Return the (X, Y) coordinate for the center point of the cell that contains the specified text.  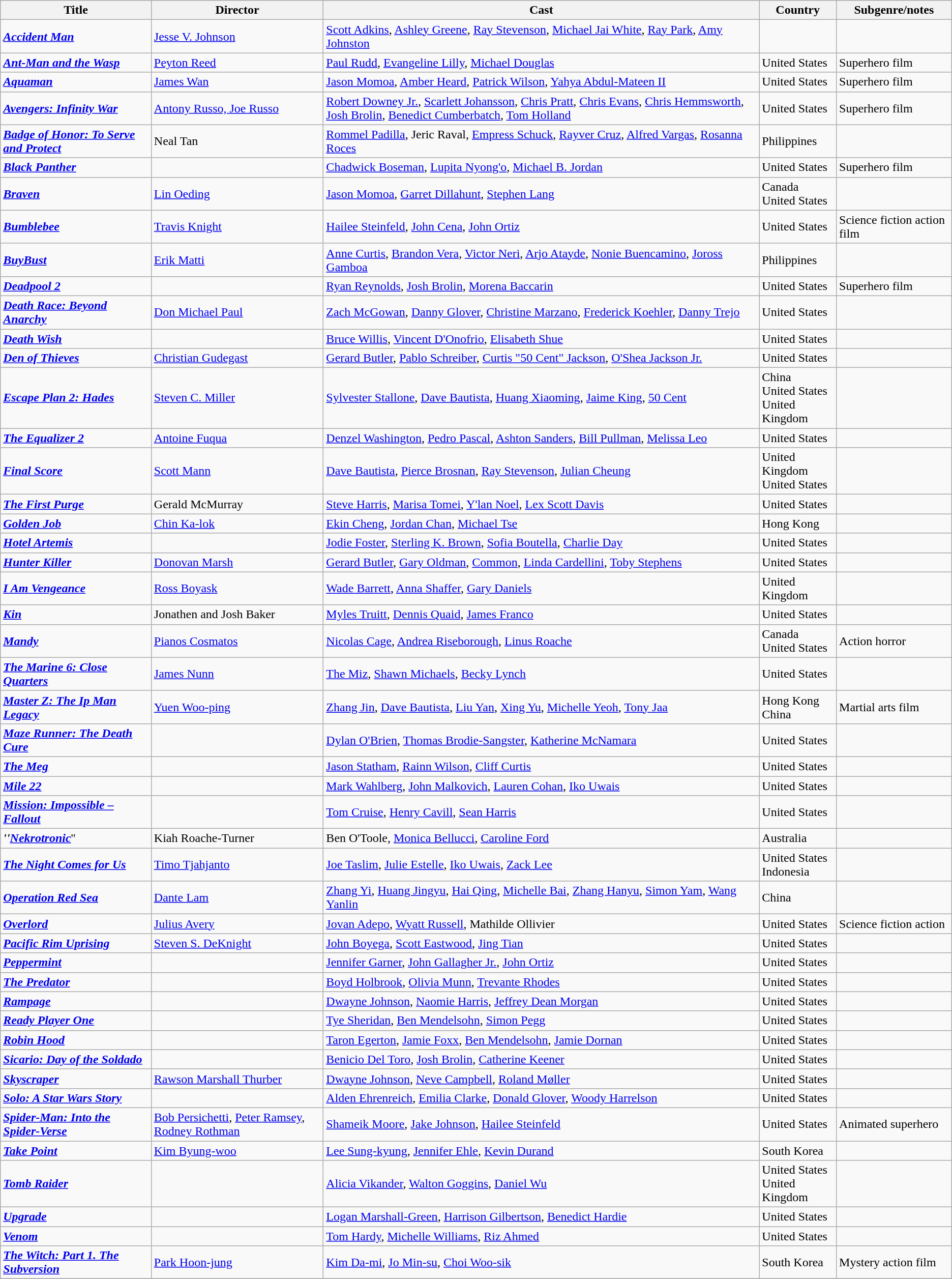
Dave Bautista, Pierce Brosnan, Ray Stevenson, Julian Cheung (541, 471)
United KingdomUnited States (798, 471)
Rampage (76, 1001)
Gerald McMurray (237, 504)
Bumblebee (76, 227)
Peppermint (76, 963)
Tomb Raider (76, 1184)
Shameik Moore, Jake Johnson, Hailee Steinfeld (541, 1124)
Alden Ehrenreich, Emilia Clarke, Donald Glover, Woody Harrelson (541, 1098)
Overlord (76, 924)
Pacific Rim Uprising (76, 943)
Rawson Marshall Thurber (237, 1079)
Sicario: Day of the Soldado (76, 1059)
Dwayne Johnson, Naomie Harris, Jeffrey Dean Morgan (541, 1001)
Operation Red Sea (76, 897)
Sylvester Stallone, Dave Bautista, Huang Xiaoming, Jaime King, 50 Cent (541, 398)
Logan Marshall-Green, Harrison Gilbertson, Benedict Hardie (541, 1217)
Martial arts film (894, 707)
Pianos Cosmatos (237, 641)
Golden Job (76, 524)
Animated superhero (894, 1124)
The Miz, Shawn Michaels, Becky Lynch (541, 674)
Wade Barrett, Anna Shaffer, Gary Daniels (541, 588)
The Predator (76, 982)
Chadwick Boseman, Lupita Nyong'o, Michael B. Jordan (541, 167)
Timo Tjahjanto (237, 865)
Jovan Adepo, Wyatt Russell, Mathilde Ollivier (541, 924)
Boyd Holbrook, Olivia Munn, Trevante Rhodes (541, 982)
Steven S. DeKnight (237, 943)
Venom (76, 1236)
Christian Gudegast (237, 358)
The Night Comes for Us (76, 865)
Hailee Steinfeld, John Cena, John Ortiz (541, 227)
Lee Sung-kyung, Jennifer Ehle, Kevin Durand (541, 1150)
Hong Kong (798, 524)
Ryan Reynolds, Josh Brolin, Morena Baccarin (541, 286)
Tom Cruise, Henry Cavill, Sean Harris (541, 812)
China (798, 897)
Joe Taslim, Julie Estelle, Iko Uwais, Zack Lee (541, 865)
Tom Hardy, Michelle Williams, Riz Ahmed (541, 1236)
The Witch: Part 1. The Subversion (76, 1263)
Antony Russo, Joe Russo (237, 108)
Benicio Del Toro, Josh Brolin, Catherine Keener (541, 1059)
Final Score (76, 471)
Jennifer Garner, John Gallagher Jr., John Ortiz (541, 963)
Solo: A Star Wars Story (76, 1098)
Gerard Butler, Gary Oldman, Common, Linda Cardellini, Toby Stephens (541, 562)
Spider-Man: Into the Spider-Verse (76, 1124)
Zhang Jin, Dave Bautista, Liu Yan, Xing Yu, Michelle Yeoh, Tony Jaa (541, 707)
Paul Rudd, Evangeline Lilly, Michael Douglas (541, 63)
James Wan (237, 82)
Jodie Foster, Sterling K. Brown, Sofia Boutella, Charlie Day (541, 543)
Ant-Man and the Wasp (76, 63)
Australia (798, 838)
Ekin Cheng, Jordan Chan, Michael Tse (541, 524)
Steve Harris, Marisa Tomei, Y'lan Noel, Lex Scott Davis (541, 504)
Antoine Fuqua (237, 438)
Action horror (894, 641)
Subgenre/notes (894, 10)
Alicia Vikander, Walton Goggins, Daniel Wu (541, 1184)
The First Purge (76, 504)
Maze Runner: The Death Cure (76, 740)
Neal Tan (237, 141)
Travis Knight (237, 227)
Robert Downey Jr., Scarlett Johansson, Chris Pratt, Chris Evans, Chris Hemmsworth, Josh Brolin, Benedict Cumberbatch, Tom Holland (541, 108)
Kin (76, 615)
Deadpool 2 (76, 286)
Hunter Killer (76, 562)
Upgrade (76, 1217)
Jesse V. Johnson (237, 37)
Jason Statham, Rainn Wilson, Cliff Curtis (541, 766)
Accident Man (76, 37)
Mark Wahlberg, John Malkovich, Lauren Cohan, Iko Uwais (541, 786)
Hotel Artemis (76, 543)
The Marine 6: Close Quarters (76, 674)
Myles Truitt, Dennis Quaid, James Franco (541, 615)
Den of Thieves (76, 358)
Lin Oeding (237, 193)
Science fiction action film (894, 227)
Badge of Honor: To Serve and Protect (76, 141)
Mission: Impossible – Fallout (76, 812)
The Meg (76, 766)
Death Wish (76, 338)
Scott Adkins, Ashley Greene, Ray Stevenson, Michael Jai White, Ray Park, Amy Johnston (541, 37)
Ross Boyask (237, 588)
Peyton Reed (237, 63)
Nicolas Cage, Andrea Riseborough, Linus Roache (541, 641)
Dwayne Johnson, Neve Campbell, Roland Møller (541, 1079)
Kim Byung-woo (237, 1150)
Donovan Marsh (237, 562)
''Nekrotronic'' (76, 838)
Julius Avery (237, 924)
Kiah Roache-Turner (237, 838)
Braven (76, 193)
Escape Plan 2: Hades (76, 398)
Title (76, 10)
Mandy (76, 641)
Jonathen and Josh Baker (237, 615)
Cast (541, 10)
Dante Lam (237, 897)
Dylan O'Brien, Thomas Brodie-Sangster, Katherine McNamara (541, 740)
Anne Curtis, Brandon Vera, Victor Neri, Arjo Atayde, Nonie Buencamino, Joross Gamboa (541, 259)
Tye Sheridan, Ben Mendelsohn, Simon Pegg (541, 1021)
Hong KongChina (798, 707)
Death Race: Beyond Anarchy (76, 312)
I Am Vengeance (76, 588)
Science fiction action (894, 924)
Scott Mann (237, 471)
Rommel Padilla, Jeric Raval, Empress Schuck, Rayver Cruz, Alfred Vargas, Rosanna Roces (541, 141)
United StatesUnited Kingdom (798, 1184)
Take Point (76, 1150)
Chin Ka-lok (237, 524)
Steven C. Miller (237, 398)
Mile 22 (76, 786)
Ben O'Toole, Monica Bellucci, Caroline Ford (541, 838)
Kim Da-mi, Jo Min-su, Choi Woo-sik (541, 1263)
Erik Matti (237, 259)
Skyscraper (76, 1079)
The Equalizer 2 (76, 438)
John Boyega, Scott Eastwood, Jing Tian (541, 943)
United Kingdom (798, 588)
Black Panther (76, 167)
Park Hoon-jung (237, 1263)
Robin Hood (76, 1040)
Jason Momoa, Amber Heard, Patrick Wilson, Yahya Abdul-Mateen II (541, 82)
Zhang Yi, Huang Jingyu, Hai Qing, Michelle Bai, Zhang Hanyu, Simon Yam, Wang Yanlin (541, 897)
Yuen Woo-ping (237, 707)
Denzel Washington, Pedro Pascal, Ashton Sanders, Bill Pullman, Melissa Leo (541, 438)
Avengers: Infinity War (76, 108)
Master Z: The Ip Man Legacy (76, 707)
Director (237, 10)
Taron Egerton, Jamie Foxx, Ben Mendelsohn, Jamie Dornan (541, 1040)
Zach McGowan, Danny Glover, Christine Marzano, Frederick Koehler, Danny Trejo (541, 312)
ChinaUnited StatesUnited Kingdom (798, 398)
BuyBust (76, 259)
Country (798, 10)
Bob Persichetti, Peter Ramsey, Rodney Rothman (237, 1124)
Ready Player One (76, 1021)
Don Michael Paul (237, 312)
Aquaman (76, 82)
Mystery action film (894, 1263)
Jason Momoa, Garret Dillahunt, Stephen Lang (541, 193)
Bruce Willis, Vincent D'Onofrio, Elisabeth Shue (541, 338)
James Nunn (237, 674)
Gerard Butler, Pablo Schreiber, Curtis "50 Cent" Jackson, O'Shea Jackson Jr. (541, 358)
United StatesIndonesia (798, 865)
